Pinpoint the cell where the given text exists, returning its [X, Y] midpoint coordinate. 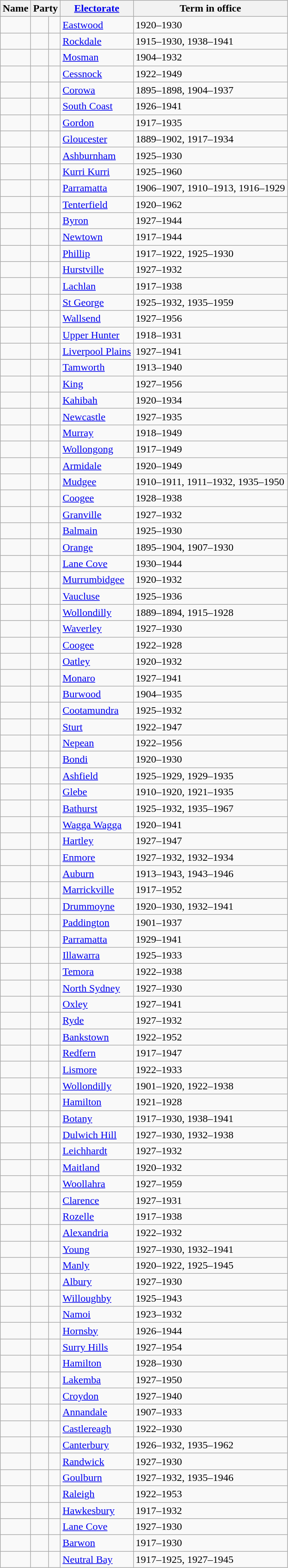
Redfern [97, 1053]
Ryde [97, 1021]
South Coast [97, 106]
Albury [97, 1282]
1917–1922, 1925–1930 [210, 253]
1901–1937 [210, 923]
Drummoyne [97, 906]
Hartley [97, 841]
Hurstville [97, 270]
North Sydney [97, 988]
Hornsby [97, 1331]
1917–1952 [210, 890]
Party [45, 9]
1918–1949 [210, 433]
Hawkesbury [97, 1510]
Illawarra [97, 955]
1928–1938 [210, 498]
Newcastle [97, 416]
Ashburnham [97, 155]
1913–1940 [210, 368]
Alexandria [97, 1233]
King [97, 384]
Woollahra [97, 1184]
1922–1932 [210, 1233]
1925–1932, 1935–1967 [210, 808]
1917–1932 [210, 1510]
Gordon [97, 123]
Sturt [97, 727]
Liverpool Plains [97, 351]
1917–1925, 1927–1945 [210, 1559]
Wollongong [97, 449]
1922–1949 [210, 74]
Rozelle [97, 1216]
1929–1941 [210, 939]
Wallsend [97, 319]
Barwon [97, 1543]
1917–1935 [210, 123]
Bondi [97, 760]
Namoi [97, 1315]
Enmore [97, 857]
Oatley [97, 661]
Kahibah [97, 400]
1920–1941 [210, 825]
Eastwood [97, 25]
1922–1952 [210, 1037]
1904–1935 [210, 694]
Raleigh [97, 1494]
1927–1947 [210, 841]
1922–1930 [210, 1429]
Corowa [97, 90]
Newtown [97, 237]
1925–1932, 1935–1959 [210, 302]
1927–1935 [210, 416]
Murrumbidgee [97, 580]
Mosman [97, 57]
Kurri Kurri [97, 172]
1920–1922, 1925–1945 [210, 1266]
1922–1933 [210, 1070]
Upper Hunter [97, 335]
1913–1943, 1943–1946 [210, 874]
Lismore [97, 1070]
1927–1940 [210, 1396]
Maitland [97, 1167]
1922–1938 [210, 971]
1926–1944 [210, 1331]
Temora [97, 971]
1925–1943 [210, 1298]
Clarence [97, 1200]
Randwick [97, 1461]
1920–1934 [210, 400]
Botany [97, 1119]
1927–1950 [210, 1380]
1927–1932, 1932–1934 [210, 857]
Gloucester [97, 139]
1915–1930, 1938–1941 [210, 41]
St George [97, 302]
1922–1956 [210, 743]
1921–1928 [210, 1102]
1889–1902, 1917–1934 [210, 139]
1927–1959 [210, 1184]
Dulwich Hill [97, 1135]
Annandale [97, 1412]
1926–1941 [210, 106]
Vaucluse [97, 596]
Castlereagh [97, 1429]
Surry Hills [97, 1347]
1906–1907, 1910–1913, 1916–1929 [210, 188]
1917–1930, 1938–1941 [210, 1119]
Canterbury [97, 1445]
Monaro [97, 678]
1923–1932 [210, 1315]
1917–1947 [210, 1053]
Byron [97, 221]
Young [97, 1249]
Goulburn [97, 1478]
Glebe [97, 792]
Marrickville [97, 890]
Waverley [97, 629]
1930–1944 [210, 564]
1925–1932 [210, 710]
1920–1962 [210, 205]
1918–1931 [210, 335]
Leichhardt [97, 1151]
Electorate [97, 9]
1889–1894, 1915–1928 [210, 612]
1922–1928 [210, 645]
Balmain [97, 531]
Croydon [97, 1396]
Lakemba [97, 1380]
1920–1949 [210, 465]
Nepean [97, 743]
1922–1947 [210, 727]
Rockdale [97, 41]
1925–1960 [210, 172]
1927–1954 [210, 1347]
Mudgee [97, 482]
Bathurst [97, 808]
1922–1953 [210, 1494]
Murray [97, 433]
1910–1920, 1921–1935 [210, 792]
1917–1944 [210, 237]
Phillip [97, 253]
1917–1930 [210, 1543]
1927–1944 [210, 221]
1910–1911, 1911–1932, 1935–1950 [210, 482]
1907–1933 [210, 1412]
Bankstown [97, 1037]
Auburn [97, 874]
Tenterfield [97, 205]
Term in office [210, 9]
Ashfield [97, 776]
1895–1898, 1904–1937 [210, 90]
Wagga Wagga [97, 825]
1927–1930, 1932–1941 [210, 1249]
Neutral Bay [97, 1559]
1917–1949 [210, 449]
1927–1930, 1932–1938 [210, 1135]
1925–1933 [210, 955]
1925–1936 [210, 596]
1926–1932, 1935–1962 [210, 1445]
Armidale [97, 465]
Oxley [97, 1004]
Cootamundra [97, 710]
Orange [97, 547]
1925–1929, 1929–1935 [210, 776]
1920–1930, 1932–1941 [210, 906]
1901–1920, 1922–1938 [210, 1086]
1927–1931 [210, 1200]
1904–1932 [210, 57]
Paddington [97, 923]
1928–1930 [210, 1363]
Tamworth [97, 368]
Cessnock [97, 74]
Granville [97, 515]
Burwood [97, 694]
1895–1904, 1907–1930 [210, 547]
1927–1932, 1935–1946 [210, 1478]
Lachlan [97, 286]
Willoughby [97, 1298]
Name [15, 9]
Manly [97, 1266]
